For the text-containing cell, return its midpoint in [X, Y] coordinate format. 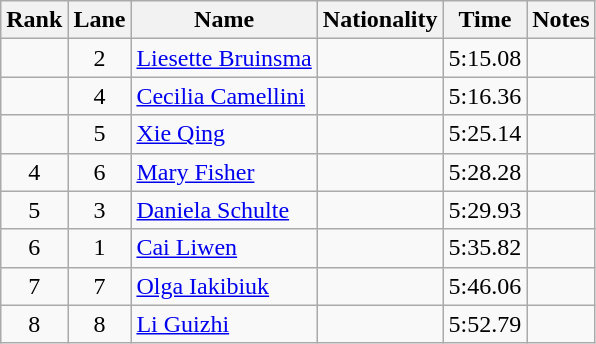
Xie Qing [224, 134]
Li Guizhi [224, 324]
5:15.08 [485, 58]
Cai Liwen [224, 248]
5:46.06 [485, 286]
Time [485, 20]
Lane [100, 20]
1 [100, 248]
Notes [561, 20]
3 [100, 210]
5:29.93 [485, 210]
2 [100, 58]
5:16.36 [485, 96]
Mary Fisher [224, 172]
5:28.28 [485, 172]
Olga Iakibiuk [224, 286]
Cecilia Camellini [224, 96]
Daniela Schulte [224, 210]
5:52.79 [485, 324]
Rank [34, 20]
5:25.14 [485, 134]
Name [224, 20]
5:35.82 [485, 248]
Nationality [380, 20]
Liesette Bruinsma [224, 58]
